Locate the cell with the specified text and output its [X, Y] center coordinate. 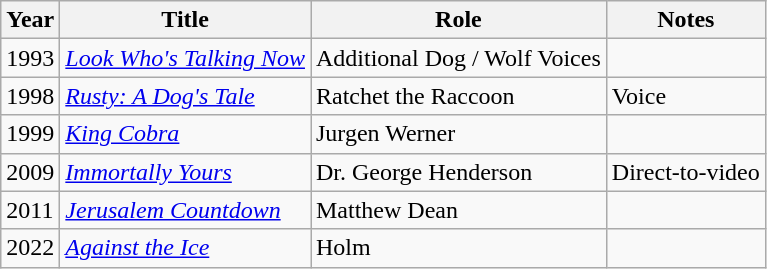
Holm [458, 248]
Voice [686, 96]
Jerusalem Countdown [186, 210]
King Cobra [186, 134]
Additional Dog / Wolf Voices [458, 58]
Year [30, 20]
Ratchet the Raccoon [458, 96]
2022 [30, 248]
Jurgen Werner [458, 134]
Role [458, 20]
2011 [30, 210]
1993 [30, 58]
Title [186, 20]
2009 [30, 172]
Against the Ice [186, 248]
Notes [686, 20]
1998 [30, 96]
Immortally Yours [186, 172]
Rusty: A Dog's Tale [186, 96]
Direct-to-video [686, 172]
Dr. George Henderson [458, 172]
Matthew Dean [458, 210]
Look Who's Talking Now [186, 58]
1999 [30, 134]
